Output the [X, Y] coordinate of the center of the cell containing the given text.  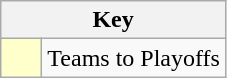
Key [114, 20]
Teams to Playoffs [134, 58]
